Provide the (x, y) coordinate of the cell's center where the given text is located.  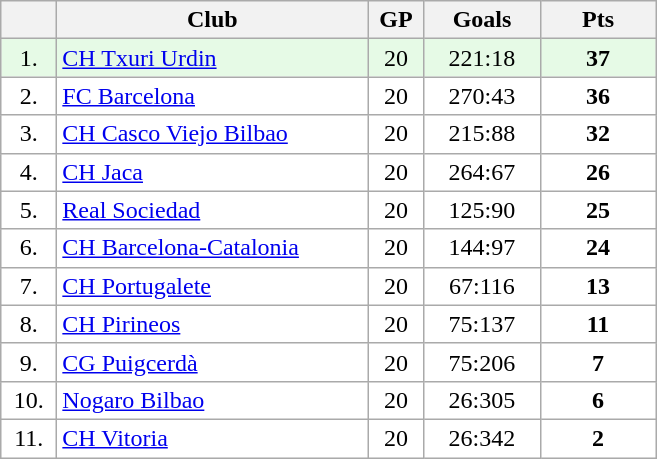
2 (598, 438)
Club (212, 20)
10. (29, 400)
75:137 (482, 324)
26 (598, 172)
9. (29, 362)
13 (598, 286)
32 (598, 134)
CH Portugalete (212, 286)
FC Barcelona (212, 96)
26:342 (482, 438)
37 (598, 58)
CH Jaca (212, 172)
270:43 (482, 96)
Pts (598, 20)
1. (29, 58)
Goals (482, 20)
221:18 (482, 58)
6 (598, 400)
CH Casco Viejo Bilbao (212, 134)
264:67 (482, 172)
11. (29, 438)
6. (29, 248)
5. (29, 210)
3. (29, 134)
8. (29, 324)
Real Sociedad (212, 210)
CH Pirineos (212, 324)
2. (29, 96)
125:90 (482, 210)
26:305 (482, 400)
7 (598, 362)
CH Vitoria (212, 438)
CH Txuri Urdin (212, 58)
4. (29, 172)
67:116 (482, 286)
Nogaro Bilbao (212, 400)
11 (598, 324)
25 (598, 210)
144:97 (482, 248)
CH Barcelona-Catalonia (212, 248)
215:88 (482, 134)
7. (29, 286)
CG Puigcerdà (212, 362)
GP (396, 20)
24 (598, 248)
75:206 (482, 362)
36 (598, 96)
